Capture the cell that displays the provided text and extract its (x, y) central coordinate. 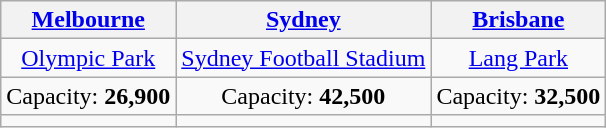
Capacity: 32,500 (518, 96)
Olympic Park (88, 58)
Sydney Football Stadium (304, 58)
Lang Park (518, 58)
Brisbane (518, 20)
Sydney (304, 20)
Capacity: 26,900 (88, 96)
Melbourne (88, 20)
Capacity: 42,500 (304, 96)
